Provide the (X, Y) coordinate of the cell's center where the given text is located.  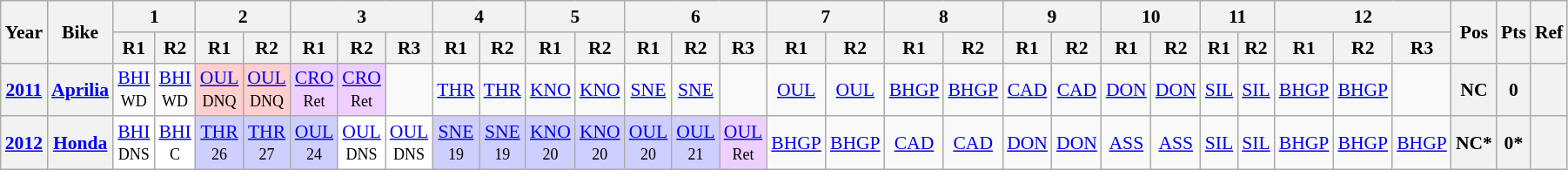
OUL24 (315, 143)
12 (1363, 17)
2011 (24, 89)
OUL20 (648, 143)
6 (696, 17)
3 (362, 17)
Bike (80, 31)
Pos (1474, 31)
2012 (24, 143)
Ref (1549, 31)
4 (479, 17)
2 (244, 17)
11 (1237, 17)
Year (24, 31)
NC* (1474, 143)
THR26 (219, 143)
10 (1151, 17)
NC (1474, 89)
BHIC (174, 143)
OUL21 (695, 143)
THR27 (266, 143)
5 (575, 17)
7 (825, 17)
OULRet (743, 143)
0* (1514, 143)
0 (1514, 89)
8 (943, 17)
Pts (1514, 31)
Honda (80, 143)
Aprilia (80, 89)
1 (155, 17)
9 (1052, 17)
BHIDNS (134, 143)
